Locate the cell with the specified text and output its (x, y) center coordinate. 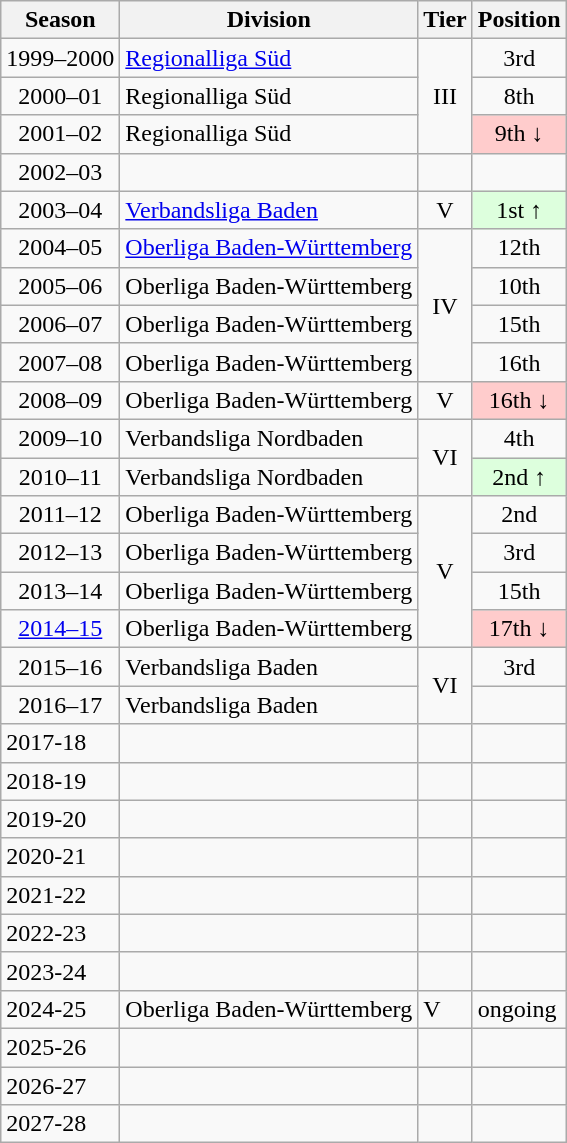
2011–12 (60, 515)
Division (269, 20)
2023-24 (60, 971)
2000–01 (60, 96)
2001–02 (60, 134)
2022-23 (60, 933)
2010–11 (60, 477)
10th (519, 286)
2nd ↑ (519, 477)
2006–07 (60, 324)
2017-18 (60, 743)
2021-22 (60, 895)
2003–04 (60, 210)
2024-25 (60, 1009)
2004–05 (60, 248)
Season (60, 20)
2005–06 (60, 286)
8th (519, 96)
9th ↓ (519, 134)
2026-27 (60, 1085)
2019-20 (60, 819)
2012–13 (60, 553)
2007–08 (60, 362)
2002–03 (60, 172)
2016–17 (60, 705)
2025-26 (60, 1047)
16th (519, 362)
16th ↓ (519, 400)
17th ↓ (519, 629)
4th (519, 438)
1999–2000 (60, 58)
2008–09 (60, 400)
IV (446, 305)
III (446, 96)
2013–14 (60, 591)
2020-21 (60, 857)
2018-19 (60, 781)
ongoing (519, 1009)
2014–15 (60, 629)
1st ↑ (519, 210)
Tier (446, 20)
2nd (519, 515)
Position (519, 20)
2015–16 (60, 667)
2027-28 (60, 1124)
12th (519, 248)
2009–10 (60, 438)
